Extract the [x, y] coordinate from the center of the cell holding the provided text.  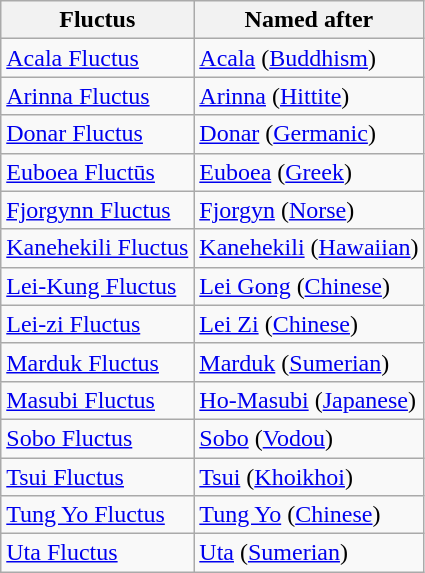
Euboea Fluctūs [98, 172]
Fjorgynn Fluctus [98, 210]
Fjorgyn (Norse) [309, 210]
Ho-Masubi (Japanese) [309, 400]
Sobo Fluctus [98, 438]
Tung Yo Fluctus [98, 515]
Donar (Germanic) [309, 134]
Tsui Fluctus [98, 477]
Sobo (Vodou) [309, 438]
Acala (Buddhism) [309, 58]
Named after [309, 20]
Uta (Sumerian) [309, 553]
Lei Gong (Chinese) [309, 286]
Lei-zi Fluctus [98, 324]
Lei Zi (Chinese) [309, 324]
Euboea (Greek) [309, 172]
Marduk (Sumerian) [309, 362]
Kanehekili Fluctus [98, 248]
Acala Fluctus [98, 58]
Arinna (Hittite) [309, 96]
Uta Fluctus [98, 553]
Tung Yo (Chinese) [309, 515]
Tsui (Khoikhoi) [309, 477]
Arinna Fluctus [98, 96]
Lei-Kung Fluctus [98, 286]
Marduk Fluctus [98, 362]
Fluctus [98, 20]
Masubi Fluctus [98, 400]
Kanehekili (Hawaiian) [309, 248]
Donar Fluctus [98, 134]
